Find where the given text appears and provide that cell's center as (x, y) coordinate. 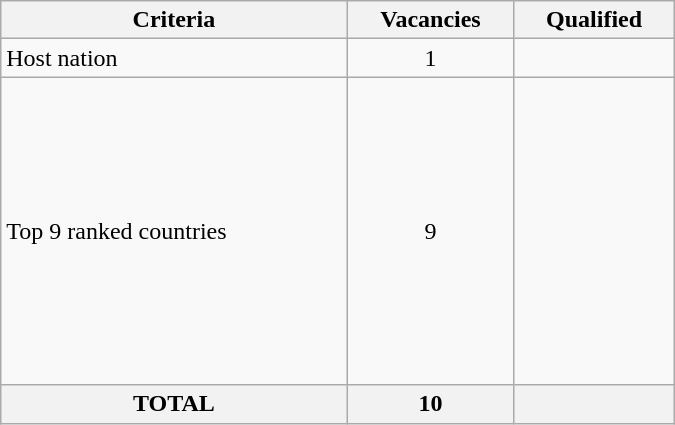
TOTAL (174, 404)
1 (430, 58)
Vacancies (430, 20)
Top 9 ranked countries (174, 231)
10 (430, 404)
Host nation (174, 58)
Qualified (594, 20)
Criteria (174, 20)
9 (430, 231)
